Detect which cell encompasses the target text, then output its [x, y] center coordinate. 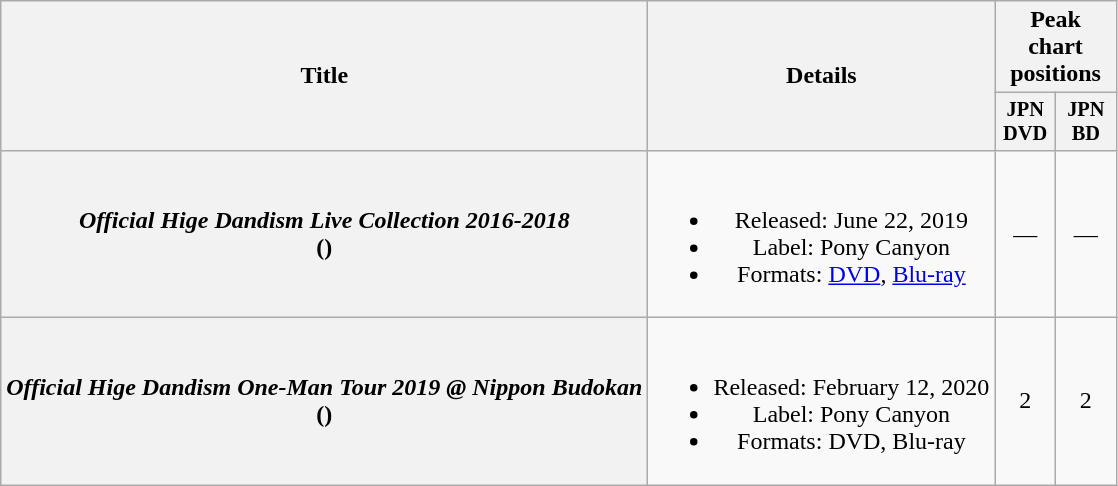
JPNDVD [1026, 122]
JPNBD [1086, 122]
Official Hige Dandism One-Man Tour 2019 @ Nippon Budokan() [324, 402]
Details [822, 76]
Released: February 12, 2020Label: Pony CanyonFormats: DVD, Blu-ray [822, 402]
Title [324, 76]
Official Hige Dandism Live Collection 2016-2018() [324, 234]
Peakchartpositions [1056, 47]
Released: June 22, 2019Label: Pony CanyonFormats: DVD, Blu-ray [822, 234]
